Determine the (x, y) coordinate at the center of the cell enclosing the given text.  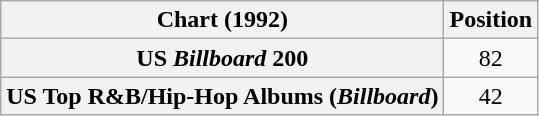
82 (491, 58)
Chart (1992) (222, 20)
US Billboard 200 (222, 58)
42 (491, 96)
US Top R&B/Hip-Hop Albums (Billboard) (222, 96)
Position (491, 20)
